Provide the [x, y] coordinate of the cell's center where the given text is located.  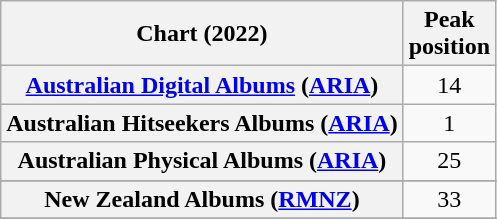
1 [449, 123]
New Zealand Albums (RMNZ) [202, 199]
14 [449, 85]
33 [449, 199]
Chart (2022) [202, 34]
Australian Physical Albums (ARIA) [202, 161]
Australian Digital Albums (ARIA) [202, 85]
Peakposition [449, 34]
Australian Hitseekers Albums (ARIA) [202, 123]
25 [449, 161]
